From the cell containing the given text, extract its center point as (X, Y) coordinate. 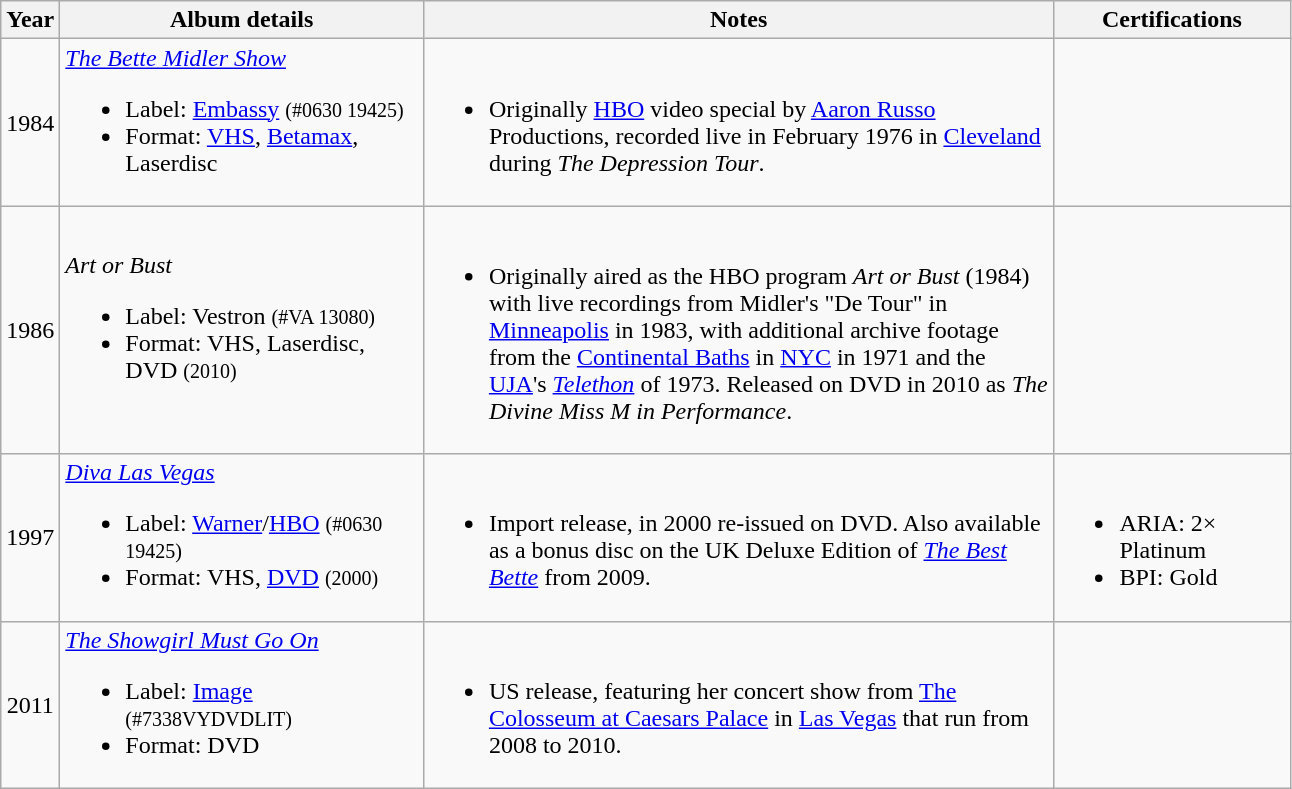
2011 (30, 704)
Album details (242, 20)
1997 (30, 538)
1986 (30, 330)
Certifications (1172, 20)
1984 (30, 122)
Originally HBO video special by Aaron Russo Productions, recorded live in February 1976 in Cleveland during The Depression Tour. (738, 122)
ARIA: 2× PlatinumBPI: Gold (1172, 538)
Year (30, 20)
Import release, in 2000 re-issued on DVD. Also available as a bonus disc on the UK Deluxe Edition of The Best Bette from 2009. (738, 538)
Art or BustLabel: Vestron (#VA 13080)Format: VHS, Laserdisc, DVD (2010) (242, 330)
US release, featuring her concert show from The Colosseum at Caesars Palace in Las Vegas that run from 2008 to 2010. (738, 704)
Diva Las VegasLabel: Warner/HBO (#0630 19425)Format: VHS, DVD (2000) (242, 538)
Notes (738, 20)
The Bette Midler ShowLabel: Embassy (#0630 19425)Format: VHS, Betamax, Laserdisc (242, 122)
The Showgirl Must Go OnLabel: Image (#7338VYDVDLIT)Format: DVD (242, 704)
